Search for the cell housing the specified text and yield its (X, Y) center coordinate. 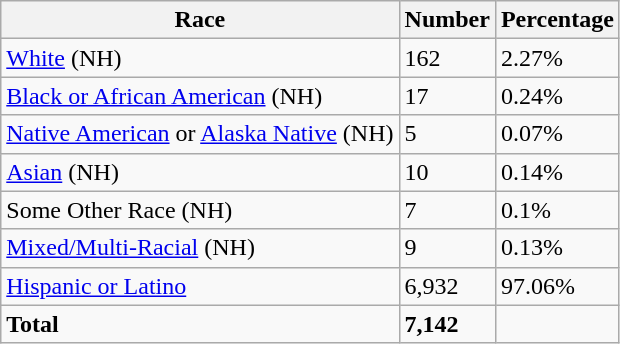
0.24% (557, 96)
Native American or Alaska Native (NH) (200, 134)
97.06% (557, 286)
Mixed/Multi-Racial (NH) (200, 248)
Number (447, 20)
7 (447, 210)
Total (200, 324)
0.07% (557, 134)
Some Other Race (NH) (200, 210)
2.27% (557, 58)
Asian (NH) (200, 172)
7,142 (447, 324)
162 (447, 58)
Percentage (557, 20)
10 (447, 172)
17 (447, 96)
Black or African American (NH) (200, 96)
5 (447, 134)
0.14% (557, 172)
0.1% (557, 210)
Hispanic or Latino (200, 286)
9 (447, 248)
6,932 (447, 286)
0.13% (557, 248)
Race (200, 20)
White (NH) (200, 58)
